Extract the [x, y] coordinate from the center of the cell holding the provided text.  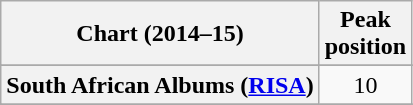
South African Albums (RISA) [160, 85]
Chart (2014–15) [160, 34]
10 [365, 85]
Peakposition [365, 34]
